From the cell containing the given text, extract its center point as [X, Y] coordinate. 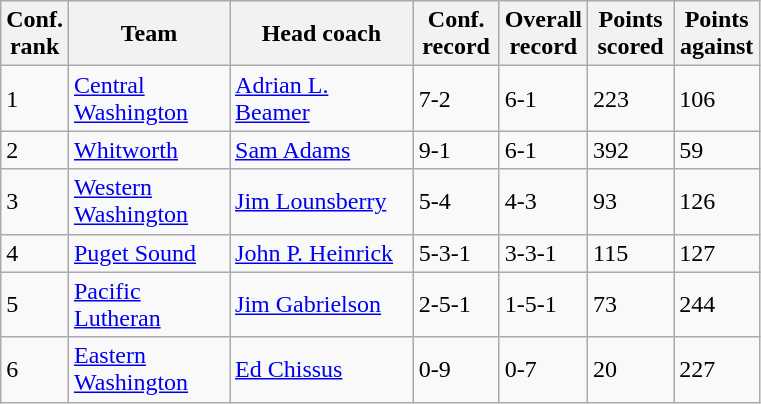
Head coach [322, 34]
Conf. record [456, 34]
1 [35, 98]
93 [631, 202]
Pacific Lutheran [148, 304]
Points against [717, 34]
223 [631, 98]
Ed Chissus [322, 370]
Western Washington [148, 202]
Jim Lounsberry [322, 202]
2 [35, 150]
126 [717, 202]
3-3-1 [543, 253]
5 [35, 304]
9-1 [456, 150]
Team [148, 34]
7-2 [456, 98]
392 [631, 150]
59 [717, 150]
Central Washington [148, 98]
4-3 [543, 202]
Jim Gabrielson [322, 304]
5-4 [456, 202]
Eastern Washington [148, 370]
106 [717, 98]
3 [35, 202]
244 [717, 304]
Conf. rank [35, 34]
Whitworth [148, 150]
115 [631, 253]
Adrian L. Beamer [322, 98]
Points scored [631, 34]
Overall record [543, 34]
227 [717, 370]
2-5-1 [456, 304]
5-3-1 [456, 253]
Sam Adams [322, 150]
0-7 [543, 370]
6 [35, 370]
127 [717, 253]
0-9 [456, 370]
4 [35, 253]
John P. Heinrick [322, 253]
20 [631, 370]
1-5-1 [543, 304]
Puget Sound [148, 253]
73 [631, 304]
